Find where the given text appears and provide that cell's center as (X, Y) coordinate. 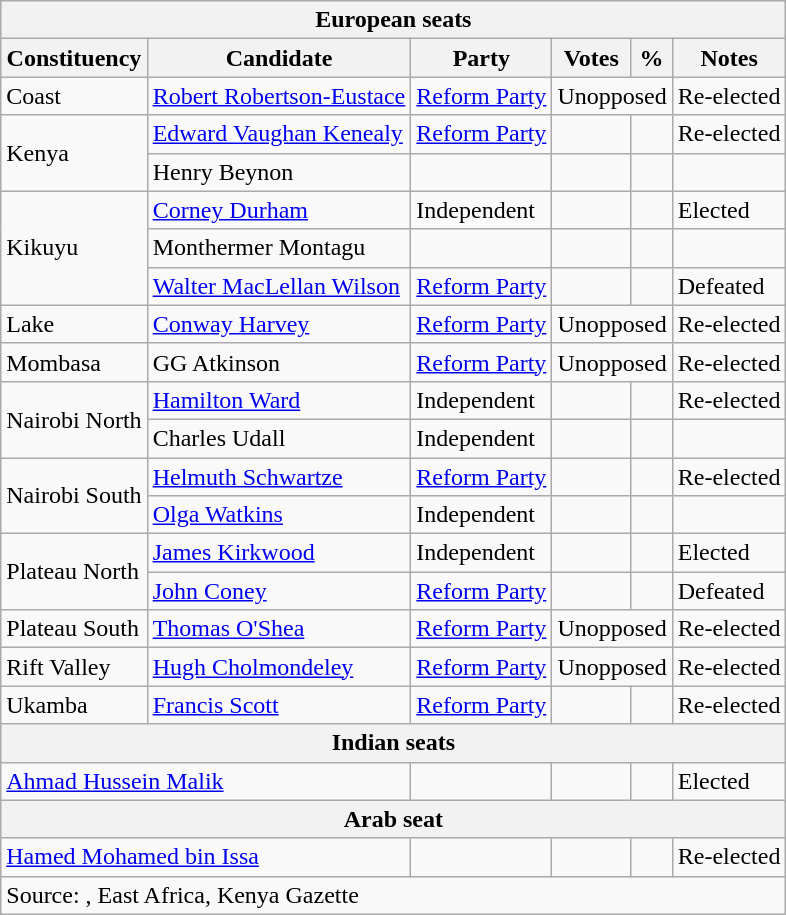
Thomas O'Shea (279, 629)
Kenya (74, 153)
Henry Beynon (279, 172)
Constituency (74, 58)
Hamilton Ward (279, 400)
Helmuth Schwartze (279, 477)
Edward Vaughan Kenealy (279, 134)
Francis Scott (279, 705)
Kikuyu (74, 248)
Nairobi South (74, 496)
Monthermer Montagu (279, 248)
Conway Harvey (279, 324)
Charles Udall (279, 438)
Robert Robertson-Eustace (279, 96)
Ukamba (74, 705)
Votes (592, 58)
GG Atkinson (279, 362)
Rift Valley (74, 667)
James Kirkwood (279, 553)
Party (482, 58)
Nairobi North (74, 419)
Hugh Cholmondeley (279, 667)
Olga Watkins (279, 515)
Mombasa (74, 362)
Lake (74, 324)
John Coney (279, 591)
Arab seat (394, 819)
European seats (394, 20)
Candidate (279, 58)
Hamed Mohamed bin Issa (206, 857)
Walter MacLellan Wilson (279, 286)
Notes (729, 58)
Corney Durham (279, 210)
Source: , East Africa, Kenya Gazette (394, 895)
Plateau North (74, 572)
Plateau South (74, 629)
% (652, 58)
Indian seats (394, 743)
Ahmad Hussein Malik (206, 781)
Coast (74, 96)
